Identify which cell holds the provided text, then report its (x, y) central coordinate. 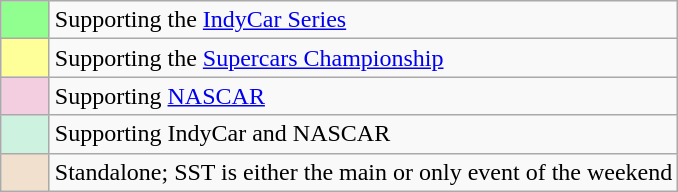
Supporting NASCAR (363, 96)
Supporting IndyCar and NASCAR (363, 134)
Standalone; SST is either the main or only event of the weekend (363, 172)
Supporting the Supercars Championship (363, 58)
Supporting the IndyCar Series (363, 20)
